Output the (X, Y) coordinate of the center of the cell containing the given text.  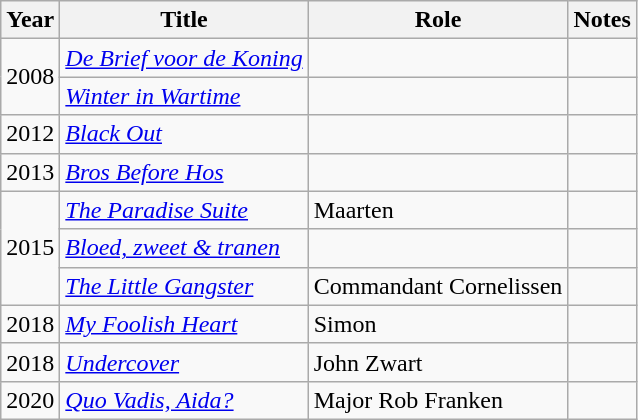
Notes (602, 20)
My Foolish Heart (184, 324)
John Zwart (438, 362)
Title (184, 20)
Commandant Cornelissen (438, 286)
Bros Before Hos (184, 172)
Quo Vadis, Aida? (184, 400)
2015 (30, 248)
The Little Gangster (184, 286)
The Paradise Suite (184, 210)
2012 (30, 134)
Bloed, zweet & tranen (184, 248)
2013 (30, 172)
2020 (30, 400)
Black Out (184, 134)
2008 (30, 77)
De Brief voor de Koning (184, 58)
Simon (438, 324)
Role (438, 20)
Undercover (184, 362)
Maarten (438, 210)
Major Rob Franken (438, 400)
Winter in Wartime (184, 96)
Year (30, 20)
